From the cell containing the given text, extract its center point as [x, y] coordinate. 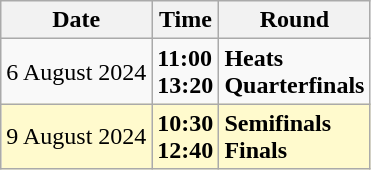
11:0013:20 [186, 72]
SemifinalsFinals [294, 136]
Round [294, 20]
HeatsQuarterfinals [294, 72]
Time [186, 20]
6 August 2024 [76, 72]
9 August 2024 [76, 136]
Date [76, 20]
10:3012:40 [186, 136]
